Identify which cell holds the provided text, then report its [x, y] central coordinate. 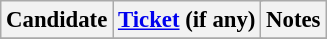
Ticket (if any) [187, 20]
Notes [294, 20]
Candidate [57, 20]
